Provide the (x, y) coordinate of the cell's center where the given text is located.  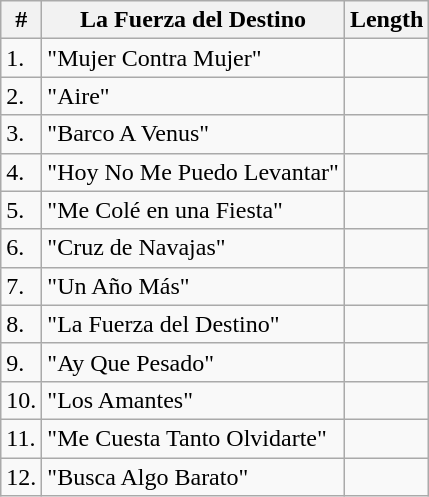
3. (22, 134)
10. (22, 400)
"Aire" (194, 96)
"Los Amantes" (194, 400)
"La Fuerza del Destino" (194, 324)
"Hoy No Me Puedo Levantar" (194, 172)
"Barco A Venus" (194, 134)
5. (22, 210)
11. (22, 438)
6. (22, 248)
"Me Cuesta Tanto Olvidarte" (194, 438)
2. (22, 96)
Length (386, 20)
8. (22, 324)
1. (22, 58)
# (22, 20)
"Un Año Más" (194, 286)
4. (22, 172)
La Fuerza del Destino (194, 20)
"Me Colé en una Fiesta" (194, 210)
"Ay Que Pesado" (194, 362)
12. (22, 477)
"Busca Algo Barato" (194, 477)
7. (22, 286)
"Cruz de Navajas" (194, 248)
"Mujer Contra Mujer" (194, 58)
9. (22, 362)
